Detect which cell encompasses the target text, then output its [X, Y] center coordinate. 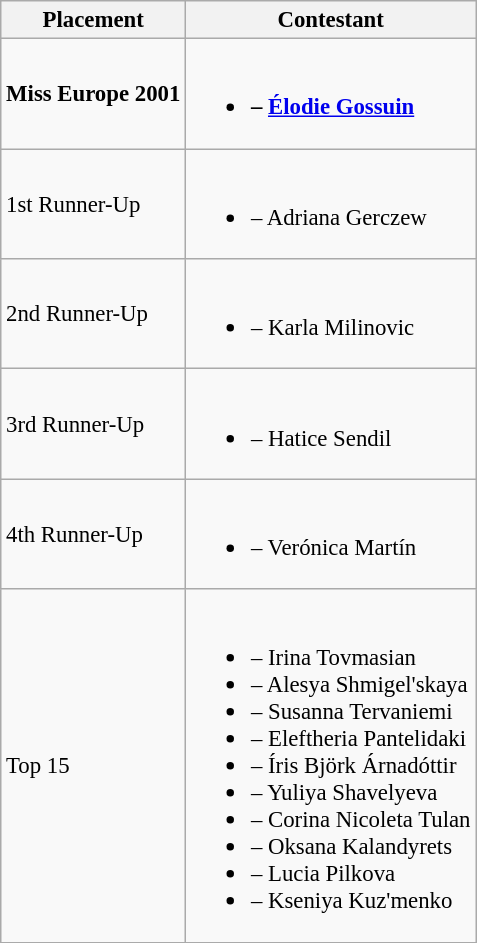
– Verónica Martín [331, 534]
– Adriana Gerczew [331, 204]
3rd Runner-Up [94, 424]
1st Runner-Up [94, 204]
– Élodie Gossuin [331, 94]
Top 15 [94, 766]
Miss Europe 2001 [94, 94]
2nd Runner-Up [94, 314]
Placement [94, 20]
Contestant [331, 20]
– Karla Milinovic [331, 314]
4th Runner-Up [94, 534]
– Hatice Sendil [331, 424]
